Locate the cell with the specified text and output its (X, Y) center coordinate. 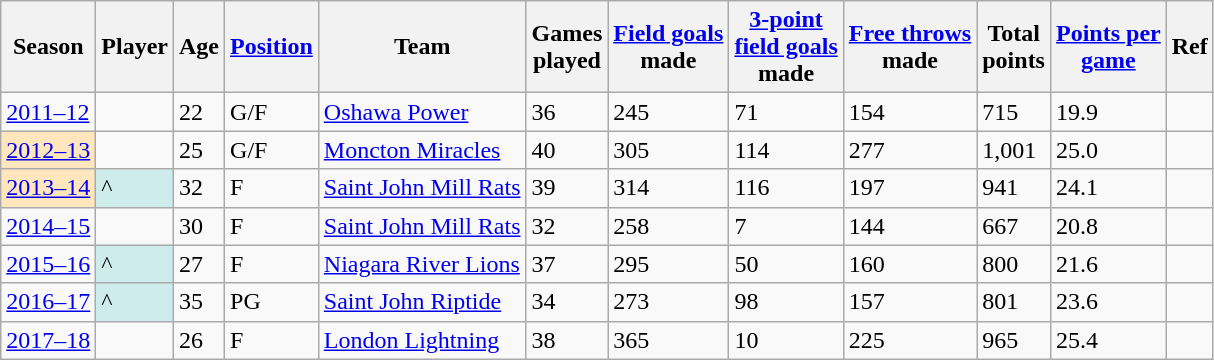
667 (1014, 226)
Position (272, 47)
305 (668, 150)
Saint John Riptide (422, 302)
Player (135, 47)
197 (910, 188)
Totalpoints (1014, 47)
160 (910, 264)
30 (200, 226)
22 (200, 112)
801 (1014, 302)
37 (567, 264)
7 (786, 226)
19.9 (1108, 112)
314 (668, 188)
21.6 (1108, 264)
114 (786, 150)
154 (910, 112)
941 (1014, 188)
Niagara River Lions (422, 264)
277 (910, 150)
25.4 (1108, 340)
258 (668, 226)
26 (200, 340)
Field goalsmade (668, 47)
2012–13 (48, 150)
2011–12 (48, 112)
Season (48, 47)
25.0 (1108, 150)
Free throwsmade (910, 47)
23.6 (1108, 302)
Points pergame (1108, 47)
2014–15 (48, 226)
2017–18 (48, 340)
PG (272, 302)
36 (567, 112)
Oshawa Power (422, 112)
245 (668, 112)
20.8 (1108, 226)
3-pointfield goalsmade (786, 47)
Moncton Miracles (422, 150)
295 (668, 264)
35 (200, 302)
144 (910, 226)
24.1 (1108, 188)
39 (567, 188)
71 (786, 112)
98 (786, 302)
116 (786, 188)
2013–14 (48, 188)
38 (567, 340)
Gamesplayed (567, 47)
965 (1014, 340)
Ref (1190, 47)
27 (200, 264)
365 (668, 340)
157 (910, 302)
225 (910, 340)
Age (200, 47)
273 (668, 302)
34 (567, 302)
40 (567, 150)
2016–17 (48, 302)
715 (1014, 112)
London Lightning (422, 340)
50 (786, 264)
1,001 (1014, 150)
25 (200, 150)
Team (422, 47)
800 (1014, 264)
10 (786, 340)
2015–16 (48, 264)
